Pinpoint the cell where the given text exists, returning its [x, y] midpoint coordinate. 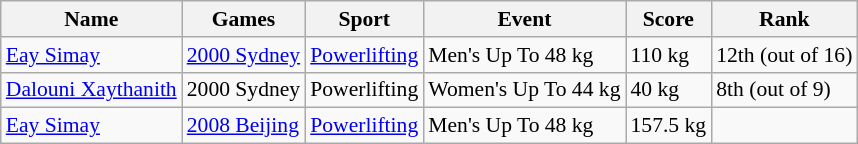
Women's Up To 44 kg [524, 90]
Rank [784, 19]
110 kg [669, 55]
Games [244, 19]
2008 Beijing [244, 126]
Dalouni Xaythanith [92, 90]
Name [92, 19]
8th (out of 9) [784, 90]
Event [524, 19]
Sport [364, 19]
Score [669, 19]
157.5 kg [669, 126]
40 kg [669, 90]
12th (out of 16) [784, 55]
